Return the [x, y] coordinate for the center point of the cell that contains the specified text.  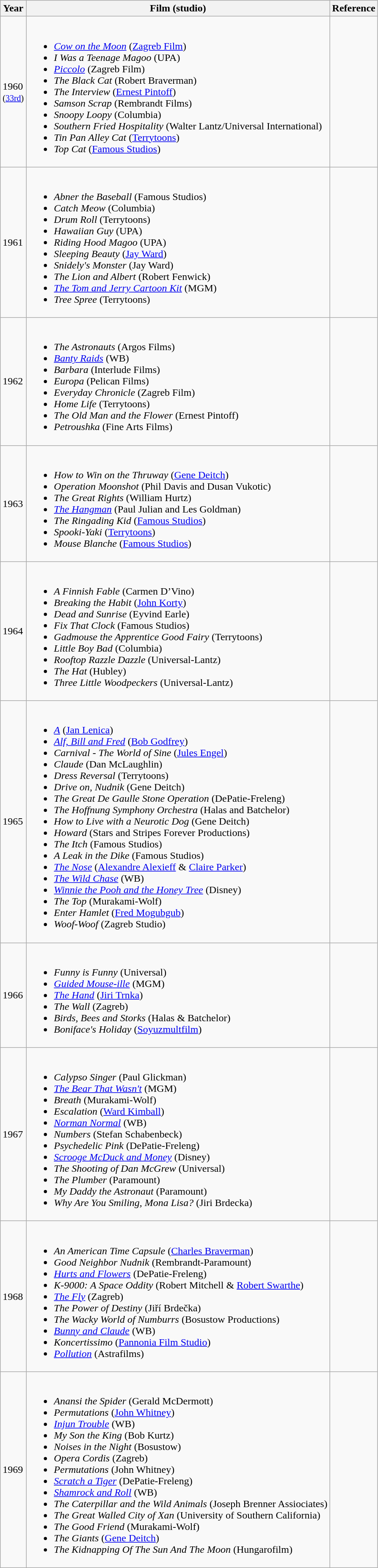
1963 [14, 503]
Film (studio) [178, 8]
1961 [14, 242]
1968 [14, 1296]
Year [14, 8]
1962 [14, 381]
Reference [354, 8]
1960(33rd) [14, 92]
1965 [14, 822]
1969 [14, 1469]
1967 [14, 1134]
1966 [14, 995]
1964 [14, 631]
